From the cell containing the given text, extract its center point as (X, Y) coordinate. 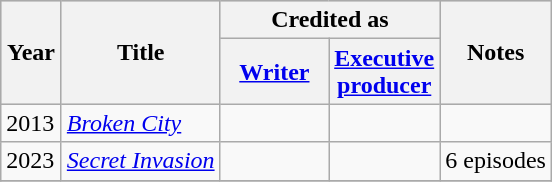
Broken City (140, 123)
Credited as (330, 20)
Executive producer (384, 72)
6 episodes (496, 161)
2013 (32, 123)
2023 (32, 161)
Year (32, 52)
Writer (274, 72)
Title (140, 52)
Notes (496, 52)
Secret Invasion (140, 161)
